Capture the cell that displays the provided text and extract its [X, Y] central coordinate. 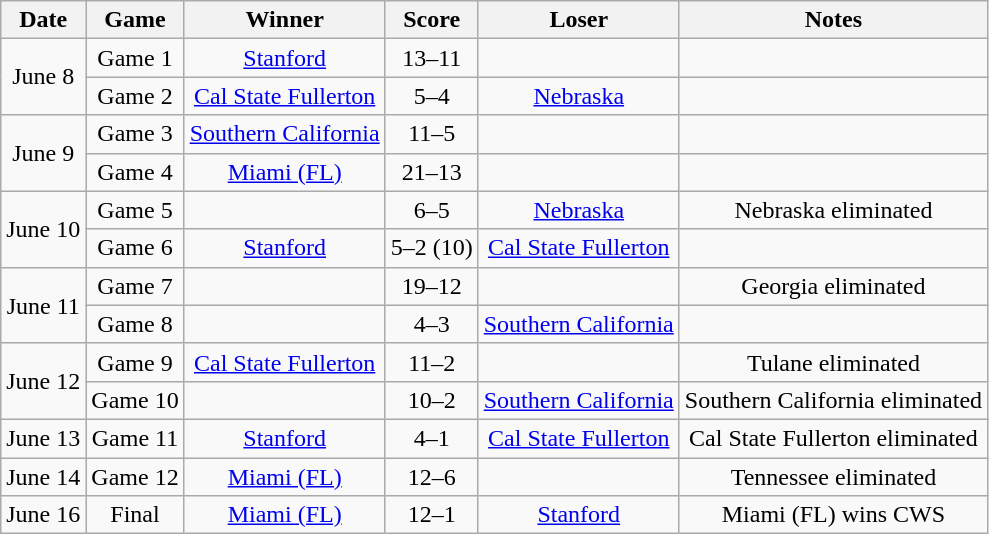
21–13 [432, 172]
13–11 [432, 58]
June 8 [44, 77]
Game 8 [135, 324]
12–6 [432, 477]
4–3 [432, 324]
4–1 [432, 438]
Game 10 [135, 400]
Notes [833, 20]
June 11 [44, 305]
Game [135, 20]
Score [432, 20]
Game 5 [135, 210]
12–1 [432, 515]
June 13 [44, 438]
5–2 (10) [432, 248]
Game 7 [135, 286]
Nebraska eliminated [833, 210]
5–4 [432, 96]
Game 2 [135, 96]
Game 6 [135, 248]
Final [135, 515]
19–12 [432, 286]
Georgia eliminated [833, 286]
6–5 [432, 210]
Game 3 [135, 134]
June 9 [44, 153]
Cal State Fullerton eliminated [833, 438]
June 16 [44, 515]
11–5 [432, 134]
June 14 [44, 477]
June 10 [44, 229]
Game 11 [135, 438]
Miami (FL) wins CWS [833, 515]
Tulane eliminated [833, 362]
Game 4 [135, 172]
Game 12 [135, 477]
Loser [578, 20]
Tennessee eliminated [833, 477]
Game 9 [135, 362]
11–2 [432, 362]
10–2 [432, 400]
Game 1 [135, 58]
Southern California eliminated [833, 400]
Winner [284, 20]
Date [44, 20]
June 12 [44, 381]
